Search for the cell housing the specified text and yield its [X, Y] center coordinate. 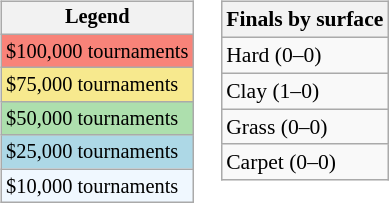
$75,000 tournaments [97, 85]
$25,000 tournaments [97, 152]
Finals by surface [304, 20]
$100,000 tournaments [97, 51]
$50,000 tournaments [97, 119]
Clay (1–0) [304, 91]
Carpet (0–0) [304, 162]
Legend [97, 18]
Grass (0–0) [304, 127]
Hard (0–0) [304, 55]
$10,000 tournaments [97, 186]
